Provide the [x, y] coordinate of the cell's center where the given text is located.  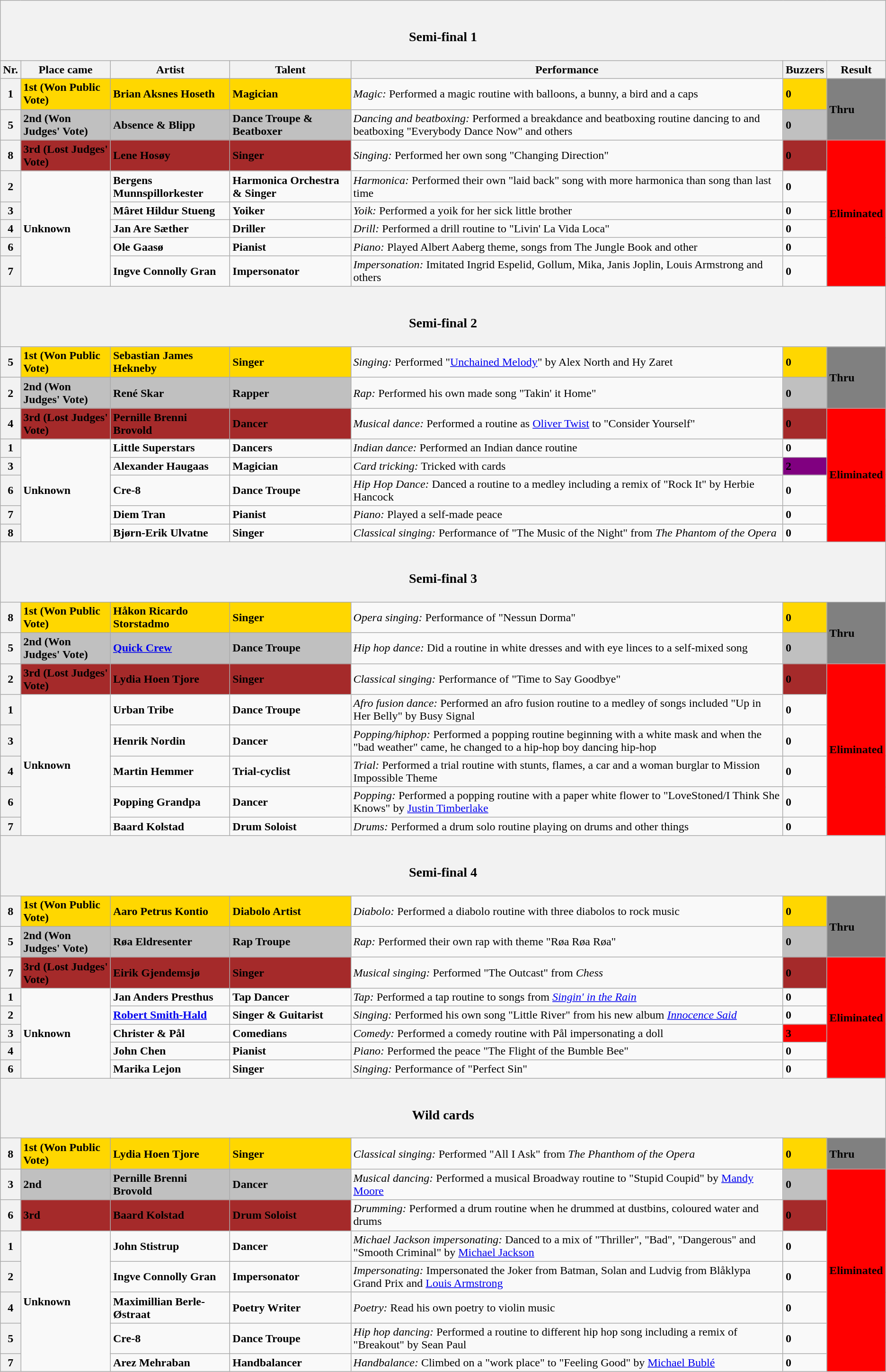
Semi-final 4 [443, 866]
Comedy: Performed a comedy routine with Pål impersonating a doll [567, 1033]
Håkon Ricardo Storstadmo [170, 617]
Result [856, 70]
Quick Crew [170, 648]
Alexander Haugaas [170, 466]
Little Superstars [170, 448]
3rd [66, 1215]
Harmonica: Performed their own "laid back" song with more harmonica than song than last time [567, 186]
Comedians [291, 1033]
Talent [291, 70]
Popping/hiphop: Performed a popping routine beginning with a white mask and when the "bad weather" came, he changed to a hip-hop boy dancing hip-hop [567, 741]
Diem Tran [170, 515]
Rap: Performed their own rap with theme "Røa Røa Røa" [567, 941]
Robert Smith-Hald [170, 1015]
Handbalancer [291, 1363]
Urban Tribe [170, 710]
Afro fusion dance: Performed an afro fusion routine to a medley of songs included "Up in Her Belly" by Busy Signal [567, 710]
Michael Jackson impersonating: Danced to a mix of "Thriller", "Bad", "Dangerous" and "Smooth Criminal" by Michael Jackson [567, 1246]
Martin Hemmer [170, 771]
Sebastian James Hekneby [170, 362]
Musical singing: Performed "The Outcast" from Chess [567, 973]
Ole Gaasø [170, 246]
Singing: Performed her own song "Changing Direction" [567, 155]
Christer & Pål [170, 1033]
John Stistrup [170, 1246]
Impersonating: Impersonated the Joker from Batman, Solan and Ludvig from Blåklypa Grand Prix and Louis Armstrong [567, 1276]
Piano: Performed the peace "The Flight of the Bumble Bee" [567, 1051]
Musical dance: Performed a routine as Oliver Twist to "Consider Yourself" [567, 424]
Wild cards [443, 1108]
Buzzers [805, 70]
Rap Troupe [291, 941]
Dancers [291, 448]
René Skar [170, 393]
Bjørn-Erik Ulvatne [170, 533]
Poetry Writer [291, 1308]
Dancing and beatboxing: Performed a breakdance and beatboxing routine dancing to and beatboxing "Everybody Dance Now" and others [567, 125]
Trial: Performed a trial routine with stunts, flames, a car and a woman burglar to Mission Impossible Theme [567, 771]
Yoik: Performed a yoik for her sick little brother [567, 211]
Classical singing: Performed "All I Ask" from The Phanthom of the Opera [567, 1153]
Tap: Performed a tap routine to songs from Singin' in the Rain [567, 997]
Drumming: Performed a drum routine when he drummed at dustbins, coloured water and drums [567, 1215]
Musical dancing: Performed a musical Broadway routine to "Stupid Coupid" by Mandy Moore [567, 1185]
Card tricking: Tricked with cards [567, 466]
Rapper [291, 393]
Hip hop dance: Did a routine in white dresses and with eye linces to a self-mixed song [567, 648]
Arez Mehraban [170, 1363]
Driller [291, 229]
Popping: Performed a popping routine with a paper white flower to "LoveStoned/I Think She Knows" by Justin Timberlake [567, 802]
Jan Anders Presthus [170, 997]
Absence & Blipp [170, 125]
Eirik Gjendemsjø [170, 973]
Mâret Hildur Stueng [170, 211]
Drill: Performed a drill routine to "Livin' La Vida Loca" [567, 229]
Classical singing: Performance of "Time to Say Goodbye" [567, 679]
Piano: Played a self-made peace [567, 515]
Performance [567, 70]
Harmonica Orchestra & Singer [291, 186]
Aaro Petrus Kontio [170, 911]
Indian dance: Performed an Indian dance routine [567, 448]
Diabolo: Performed a diabolo routine with three diabolos to rock music [567, 911]
Nr. [10, 70]
Hip hop dancing: Performed a routine to different hip hop song including a remix of "Breakout" by Sean Paul [567, 1338]
Rap: Performed his own made song "Takin' it Home" [567, 393]
Singing: Performed "Unchained Melody" by Alex North and Hy Zaret [567, 362]
Lene Hosøy [170, 155]
Hip Hop Dance: Danced a routine to a medley including a remix of "Rock It" by Herbie Hancock [567, 490]
John Chen [170, 1051]
Bergens Munnspillorkester [170, 186]
Piano: Played Albert Aaberg theme, songs from The Jungle Book and other [567, 246]
Henrik Nordin [170, 741]
Handbalance: Climbed on a "work place" to "Feeling Good" by Michael Bublé [567, 1363]
Yoiker [291, 211]
Poetry: Read his own poetry to violin music [567, 1308]
Trial-cyclist [291, 771]
Singing: Performance of "Perfect Sin" [567, 1069]
Impersonation: Imitated Ingrid Espelid, Gollum, Mika, Janis Joplin, Louis Armstrong and others [567, 271]
Semi-final 1 [443, 30]
Singing: Performed his own song "Little River" from his new album Innocence Said [567, 1015]
Maximillian Berle-Østraat [170, 1308]
Opera singing: Performance of "Nessun Dorma" [567, 617]
2nd [66, 1185]
Marika Lejon [170, 1069]
Jan Are Sæther [170, 229]
Semi-final 3 [443, 572]
Artist [170, 70]
Røa Eldresenter [170, 941]
Brian Aksnes Hoseth [170, 94]
Popping Grandpa [170, 802]
Dance Troupe & Beatboxer [291, 125]
Tap Dancer [291, 997]
Singer & Guitarist [291, 1015]
Drums: Performed a drum solo routine playing on drums and other things [567, 827]
Magic: Performed a magic routine with balloons, a bunny, a bird and a caps [567, 94]
Semi-final 2 [443, 317]
Diabolo Artist [291, 911]
Classical singing: Performance of "The Music of the Night" from The Phantom of the Opera [567, 533]
Place came [66, 70]
